Return the [X, Y] coordinate for the center point of the cell that contains the specified text.  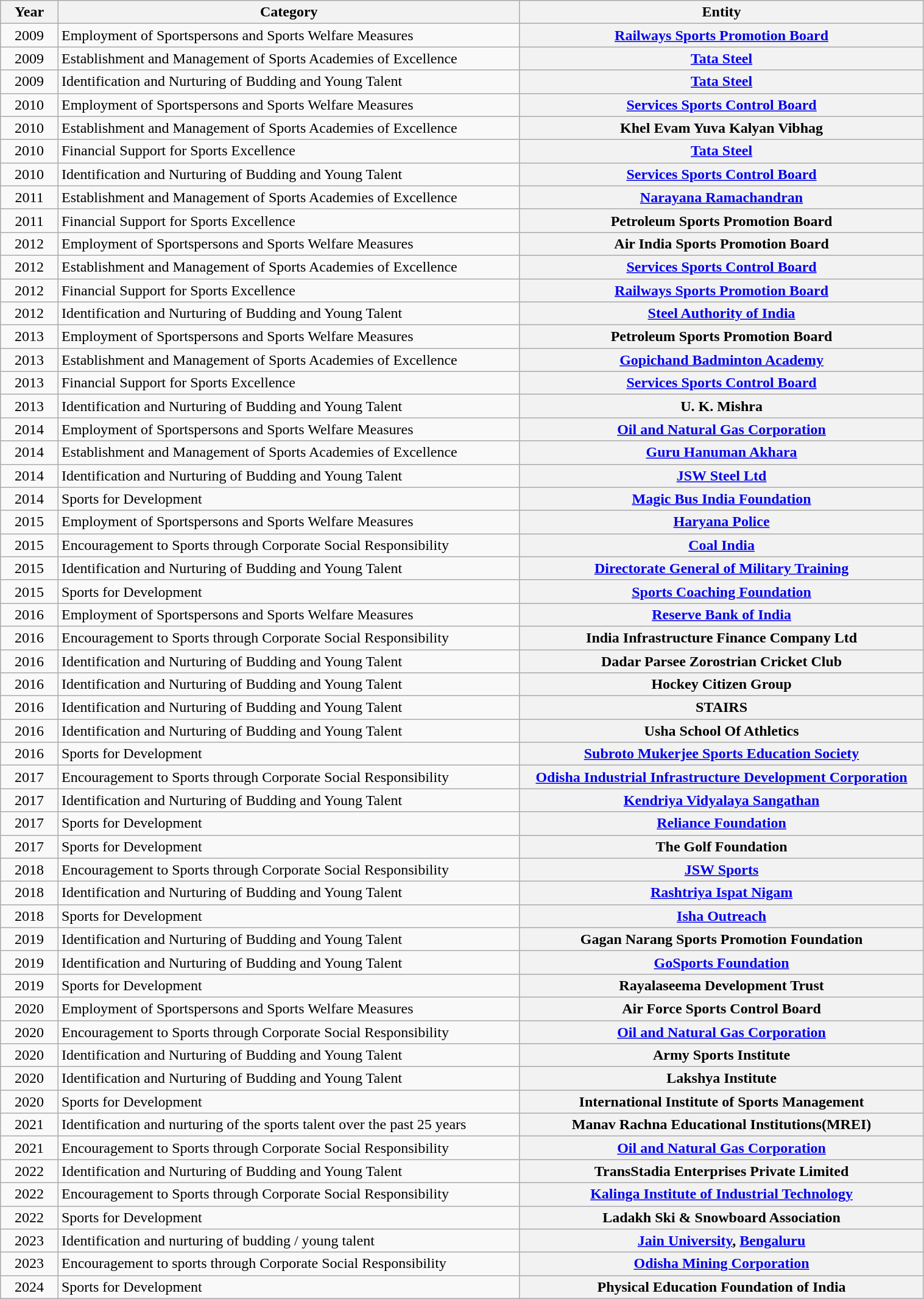
Gagan Narang Sports Promotion Foundation [721, 939]
Steel Authority of India [721, 314]
Kalinga Institute of Industrial Technology [721, 1194]
Ladakh Ski & Snowboard Association [721, 1217]
Narayana Ramachandran [721, 197]
Dadar Parsee Zorostrian Cricket Club [721, 661]
Identification and nurturing of the sports talent over the past 25 years [289, 1125]
India Infrastructure Finance Company Ltd [721, 638]
Odisha Mining Corporation [721, 1264]
Physical Education Foundation of India [721, 1287]
2024 [29, 1287]
Haryana Police [721, 522]
Subroto Mukerjee Sports Education Society [721, 754]
Sports Coaching Foundation [721, 591]
GoSports Foundation [721, 962]
Encouragement to sports through Corporate Social Responsibility [289, 1264]
Guru Hanuman Akhara [721, 452]
Magic Bus India Foundation [721, 499]
Identification and nurturing of budding / young talent [289, 1241]
Isha Outreach [721, 916]
Khel Evam Yuva Kalyan Vibhag [721, 128]
Army Sports Institute [721, 1055]
Air India Sports Promotion Board [721, 244]
Kendriya Vidyalaya Sangathan [721, 800]
STAIRS [721, 708]
The Golf Foundation [721, 847]
Gopichand Badminton Academy [721, 360]
Jain University, Bengaluru [721, 1241]
Coal India [721, 545]
Odisha Industrial Infrastructure Development Corporation [721, 777]
Hockey Citizen Group [721, 685]
International Institute of Sports Management [721, 1102]
JSW Sports [721, 870]
U. K. Mishra [721, 406]
Manav Rachna Educational Institutions(MREI) [721, 1125]
Usha School Of Athletics [721, 731]
Category [289, 12]
Year [29, 12]
Lakshya Institute [721, 1079]
Entity [721, 12]
JSW Steel Ltd [721, 476]
Reserve Bank of India [721, 614]
Air Force Sports Control Board [721, 1009]
TransStadia Enterprises Private Limited [721, 1171]
Rashtriya Ispat Nigam [721, 893]
Rayalaseema Development Trust [721, 985]
Reliance Foundation [721, 823]
Directorate General of Military Training [721, 568]
